Extract the (x, y) coordinate from the center of the cell holding the provided text.  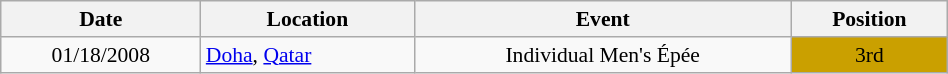
Individual Men's Épée (602, 55)
Date (101, 19)
Position (869, 19)
Doha, Qatar (308, 55)
Event (602, 19)
Location (308, 19)
3rd (869, 55)
01/18/2008 (101, 55)
